For the text-containing cell, return its midpoint in (x, y) coordinate format. 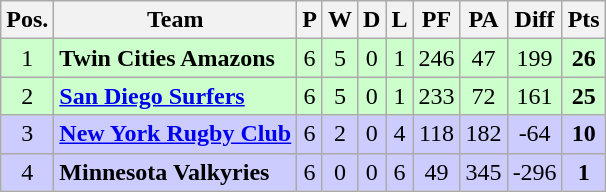
25 (584, 96)
Diff (534, 20)
P (310, 20)
345 (484, 172)
W (340, 20)
10 (584, 134)
26 (584, 58)
161 (534, 96)
233 (436, 96)
D (371, 20)
Team (176, 20)
182 (484, 134)
246 (436, 58)
118 (436, 134)
Pos. (28, 20)
47 (484, 58)
199 (534, 58)
-296 (534, 172)
San Diego Surfers (176, 96)
-64 (534, 134)
PA (484, 20)
PF (436, 20)
Pts (584, 20)
3 (28, 134)
L (400, 20)
Twin Cities Amazons (176, 58)
49 (436, 172)
New York Rugby Club (176, 134)
72 (484, 96)
Minnesota Valkyries (176, 172)
